Output the (x, y) coordinate of the center of the cell containing the given text.  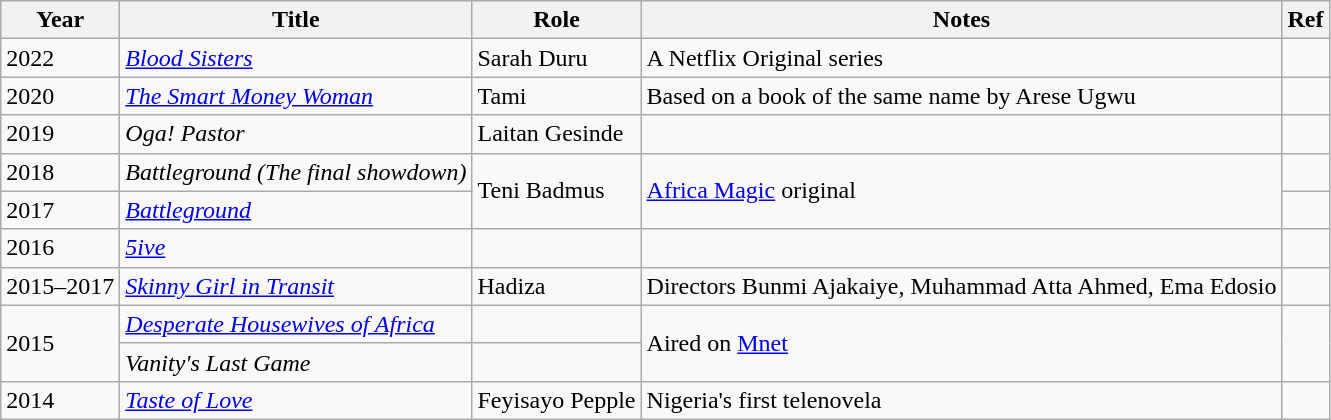
Ref (1306, 20)
Directors Bunmi Ajakaiye, Muhammad Atta Ahmed, Ema Edosio (962, 286)
Sarah Duru (556, 58)
2017 (60, 210)
Year (60, 20)
2014 (60, 400)
5ive (296, 248)
Oga! Pastor (296, 134)
Blood Sisters (296, 58)
The Smart Money Woman (296, 96)
Africa Magic original (962, 191)
Skinny Girl in Transit (296, 286)
Feyisayo Pepple (556, 400)
Nigeria's first telenovela (962, 400)
2019 (60, 134)
Vanity's Last Game (296, 362)
Battleground (296, 210)
2016 (60, 248)
Hadiza (556, 286)
A Netflix Original series (962, 58)
Battleground (The final showdown) (296, 172)
2015–2017 (60, 286)
Teni Badmus (556, 191)
Title (296, 20)
Notes (962, 20)
Tami (556, 96)
Taste of Love (296, 400)
2020 (60, 96)
2018 (60, 172)
2022 (60, 58)
Role (556, 20)
Laitan Gesinde (556, 134)
Aired on Mnet (962, 343)
Based on a book of the same name by Arese Ugwu (962, 96)
Desperate Housewives of Africa (296, 324)
2015 (60, 343)
